Locate the cell with the specified text and output its (X, Y) center coordinate. 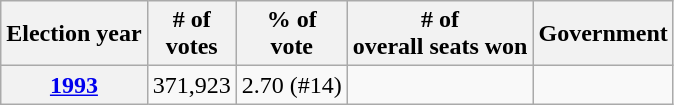
% ofvote (292, 34)
# ofvotes (192, 34)
2.70 (#14) (292, 85)
371,923 (192, 85)
1993 (74, 85)
Government (603, 34)
# ofoverall seats won (440, 34)
Election year (74, 34)
